Scan for the cell matching the given text and deliver its (x, y) coordinate at center. 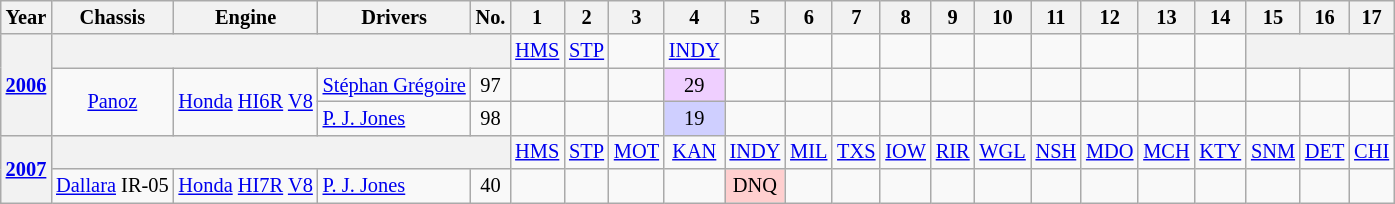
40 (491, 186)
MIL (808, 152)
17 (1372, 17)
Engine (246, 17)
6 (808, 17)
2007 (26, 168)
DET (1324, 152)
2 (586, 17)
3 (636, 17)
4 (694, 17)
98 (491, 118)
13 (1166, 17)
Year (26, 17)
CHI (1372, 152)
Honda HI6R V8 (246, 102)
TXS (856, 152)
1 (537, 17)
16 (1324, 17)
MOT (636, 152)
8 (905, 17)
29 (694, 85)
MCH (1166, 152)
Chassis (112, 17)
RIR (953, 152)
7 (856, 17)
Stéphan Grégoire (394, 85)
11 (1056, 17)
10 (1003, 17)
97 (491, 85)
15 (1273, 17)
19 (694, 118)
KAN (694, 152)
No. (491, 17)
Drivers (394, 17)
12 (1110, 17)
Dallara IR-05 (112, 186)
SNM (1273, 152)
WGL (1003, 152)
NSH (1056, 152)
DNQ (756, 186)
9 (953, 17)
KTY (1220, 152)
5 (756, 17)
MDO (1110, 152)
14 (1220, 17)
2006 (26, 84)
IOW (905, 152)
Panoz (112, 102)
Honda HI7R V8 (246, 186)
